Return (X, Y) of the center of cell containing provided text 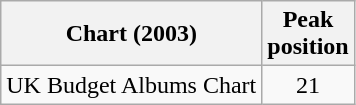
21 (308, 85)
Chart (2003) (132, 34)
Peakposition (308, 34)
UK Budget Albums Chart (132, 85)
